Extract the (X, Y) coordinate from the center of the cell holding the provided text.  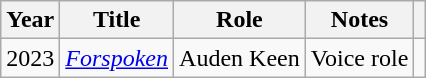
2023 (30, 58)
Title (117, 20)
Notes (360, 20)
Role (240, 20)
Forspoken (117, 58)
Auden Keen (240, 58)
Year (30, 20)
Voice role (360, 58)
